Find where the given text appears and provide that cell's center as (x, y) coordinate. 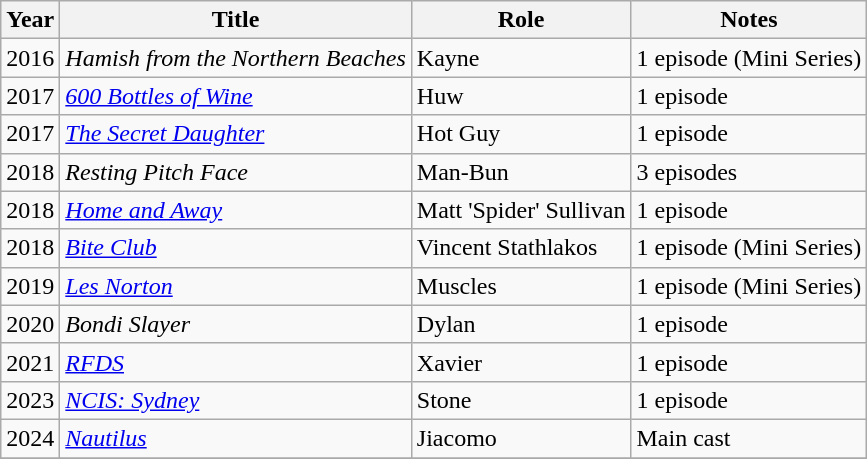
The Secret Daughter (236, 134)
Role (521, 20)
NCIS: Sydney (236, 400)
Man-Bun (521, 172)
Jiacomo (521, 438)
2016 (30, 58)
2023 (30, 400)
Huw (521, 96)
2020 (30, 324)
600 Bottles of Wine (236, 96)
RFDS (236, 362)
Matt 'Spider' Sullivan (521, 210)
Notes (749, 20)
Hot Guy (521, 134)
2024 (30, 438)
Vincent Stathlakos (521, 248)
Resting Pitch Face (236, 172)
Dylan (521, 324)
Bite Club (236, 248)
Stone (521, 400)
Main cast (749, 438)
Xavier (521, 362)
Title (236, 20)
2021 (30, 362)
Kayne (521, 58)
Hamish from the Northern Beaches (236, 58)
Bondi Slayer (236, 324)
3 episodes (749, 172)
Les Norton (236, 286)
Home and Away (236, 210)
2019 (30, 286)
Year (30, 20)
Nautilus (236, 438)
Muscles (521, 286)
